Scan for the cell matching the given text and deliver its [x, y] coordinate at center. 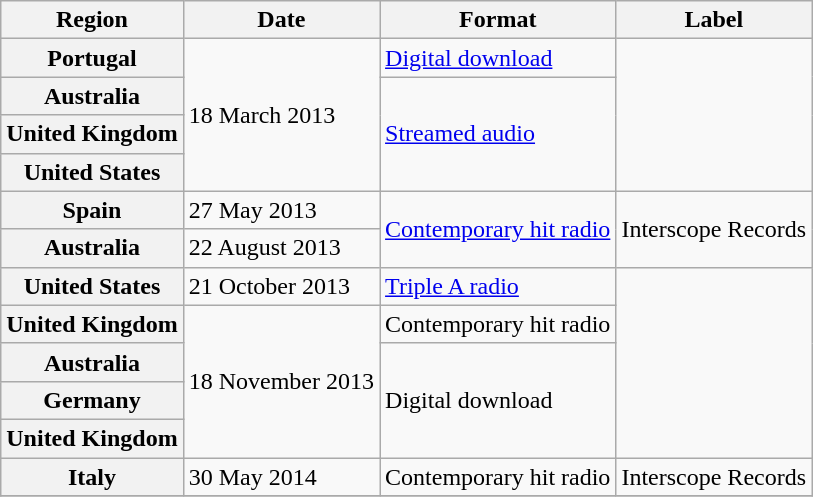
22 August 2013 [281, 248]
Region [92, 20]
27 May 2013 [281, 210]
18 November 2013 [281, 381]
Format [498, 20]
Italy [92, 477]
Triple A radio [498, 286]
Date [281, 20]
Streamed audio [498, 134]
Spain [92, 210]
21 October 2013 [281, 286]
18 March 2013 [281, 115]
Germany [92, 400]
30 May 2014 [281, 477]
Portugal [92, 58]
Label [714, 20]
